Pinpoint the cell where the given text exists, returning its [x, y] midpoint coordinate. 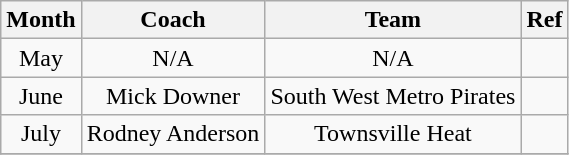
Coach [173, 20]
May [41, 58]
Mick Downer [173, 96]
Ref [544, 20]
Team [393, 20]
June [41, 96]
July [41, 134]
Rodney Anderson [173, 134]
Townsville Heat [393, 134]
South West Metro Pirates [393, 96]
Month [41, 20]
